Search for the cell housing the specified text and yield its (x, y) center coordinate. 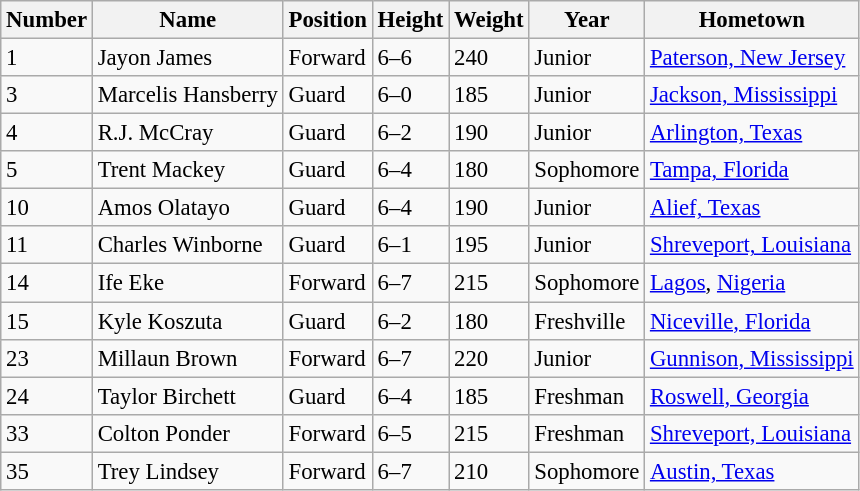
Marcelis Hansberry (188, 95)
Colton Ponder (188, 433)
220 (489, 358)
195 (489, 245)
Tampa, Florida (752, 170)
3 (47, 95)
Charles Winborne (188, 245)
1 (47, 58)
Number (47, 20)
Trent Mackey (188, 170)
Amos Olatayo (188, 208)
Weight (489, 20)
6–0 (410, 95)
23 (47, 358)
6–6 (410, 58)
Hometown (752, 20)
Ife Eke (188, 283)
Taylor Birchett (188, 396)
Paterson, New Jersey (752, 58)
240 (489, 58)
4 (47, 133)
Name (188, 20)
Jackson, Mississippi (752, 95)
Millaun Brown (188, 358)
33 (47, 433)
24 (47, 396)
15 (47, 321)
Roswell, Georgia (752, 396)
35 (47, 471)
11 (47, 245)
6–1 (410, 245)
14 (47, 283)
5 (47, 170)
6–5 (410, 433)
Trey Lindsey (188, 471)
Kyle Koszuta (188, 321)
Arlington, Texas (752, 133)
Height (410, 20)
10 (47, 208)
Lagos, Nigeria (752, 283)
Jayon James (188, 58)
210 (489, 471)
R.J. McCray (188, 133)
Niceville, Florida (752, 321)
Year (587, 20)
Alief, Texas (752, 208)
Position (328, 20)
Freshville (587, 321)
Gunnison, Mississippi (752, 358)
Austin, Texas (752, 471)
